Capture the cell that displays the provided text and extract its (x, y) central coordinate. 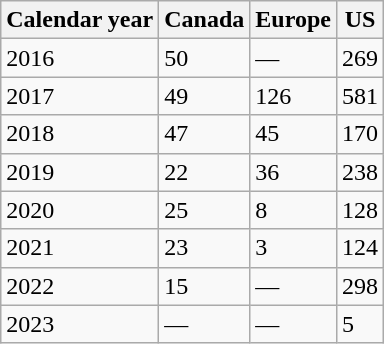
23 (204, 248)
581 (360, 96)
45 (294, 134)
170 (360, 134)
47 (204, 134)
Canada (204, 20)
2020 (80, 210)
2018 (80, 134)
36 (294, 172)
3 (294, 248)
269 (360, 58)
2023 (80, 324)
Calendar year (80, 20)
2019 (80, 172)
Europe (294, 20)
25 (204, 210)
2021 (80, 248)
2022 (80, 286)
22 (204, 172)
50 (204, 58)
5 (360, 324)
49 (204, 96)
8 (294, 210)
238 (360, 172)
126 (294, 96)
124 (360, 248)
2017 (80, 96)
128 (360, 210)
15 (204, 286)
US (360, 20)
298 (360, 286)
2016 (80, 58)
